Return the [X, Y] coordinate for the center point of the cell that contains the specified text.  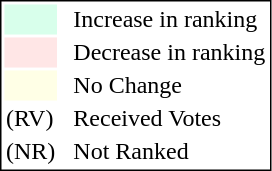
Decrease in ranking [170, 53]
Increase in ranking [170, 19]
Received Votes [170, 119]
No Change [170, 85]
Not Ranked [170, 151]
(RV) [30, 119]
(NR) [30, 151]
